Determine the (x, y) coordinate at the center of the cell enclosing the given text.  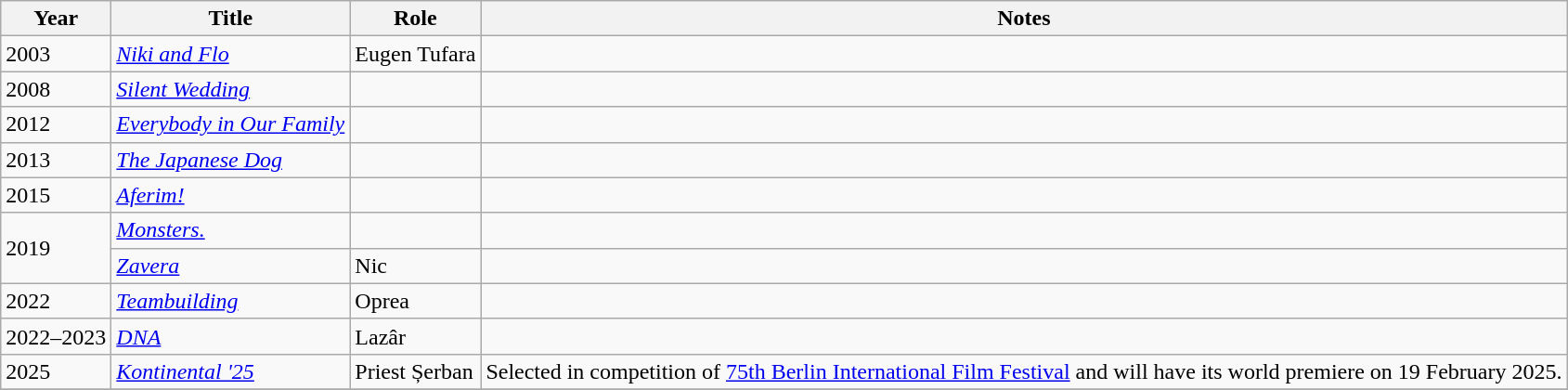
Selected in competition of 75th Berlin International Film Festival and will have its world premiere on 19 February 2025. (1024, 371)
Zavera (230, 266)
2008 (56, 89)
2022–2023 (56, 336)
Silent Wedding (230, 89)
2012 (56, 124)
2013 (56, 160)
Role (416, 19)
Year (56, 19)
2015 (56, 195)
The Japanese Dog (230, 160)
Title (230, 19)
DNA (230, 336)
2022 (56, 301)
Everybody in Our Family (230, 124)
2019 (56, 248)
Notes (1024, 19)
Niki and Flo (230, 54)
Monsters. (230, 230)
2025 (56, 371)
2003 (56, 54)
Oprea (416, 301)
Teambuilding (230, 301)
Priest Șerban (416, 371)
Kontinental '25 (230, 371)
Nic (416, 266)
Eugen Tufara (416, 54)
Lazâr (416, 336)
Aferim! (230, 195)
